From the cell containing the given text, extract its center point as (x, y) coordinate. 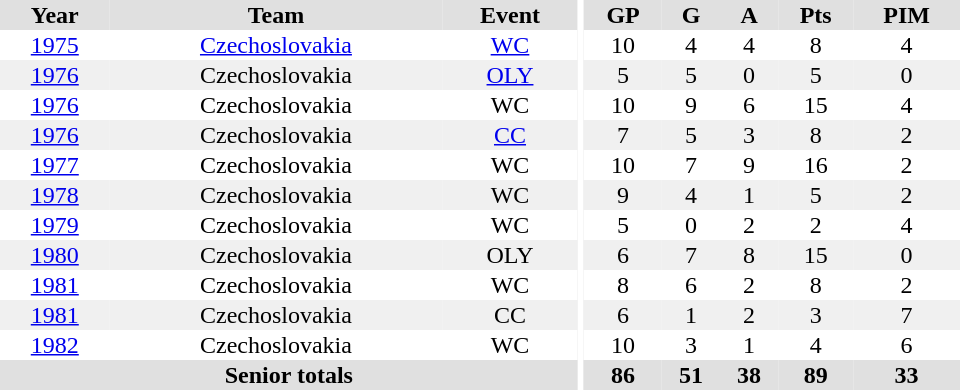
A (749, 15)
1975 (55, 45)
51 (691, 375)
16 (816, 165)
Year (55, 15)
G (691, 15)
1982 (55, 345)
1979 (55, 225)
1980 (55, 255)
1978 (55, 195)
38 (749, 375)
Pts (816, 15)
Event (510, 15)
PIM (906, 15)
1977 (55, 165)
Senior totals (289, 375)
33 (906, 375)
GP (623, 15)
Team (276, 15)
86 (623, 375)
89 (816, 375)
